Find where the given text appears and provide that cell's center as (x, y) coordinate. 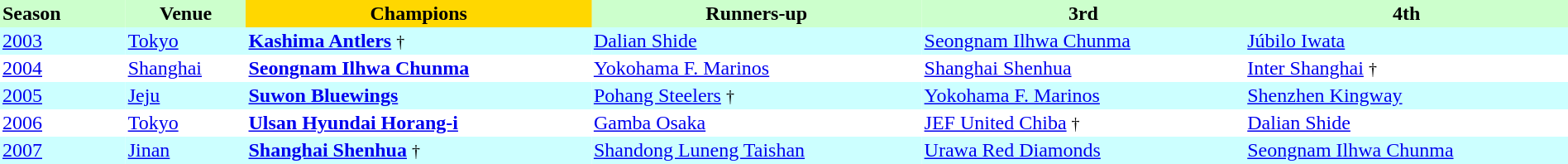
Júbilo Iwata (1406, 41)
Shenzhen Kingway (1406, 96)
2004 (63, 68)
Shanghai Shenhua † (418, 151)
2003 (63, 41)
Kashima Antlers † (418, 41)
4th (1406, 13)
Jinan (186, 151)
JEF United Chiba † (1083, 123)
Inter Shanghai † (1406, 68)
Pohang Steelers † (757, 96)
2005 (63, 96)
Runners-up (757, 13)
3rd (1083, 13)
Shandong Luneng Taishan (757, 151)
Season (63, 13)
Shanghai Shenhua (1083, 68)
2007 (63, 151)
Jeju (186, 96)
Urawa Red Diamonds (1083, 151)
Venue (186, 13)
Shanghai (186, 68)
Champions (418, 13)
Suwon Bluewings (418, 96)
Gamba Osaka (757, 123)
2006 (63, 123)
Ulsan Hyundai Horang-i (418, 123)
